Find where the given text appears and provide that cell's center as (x, y) coordinate. 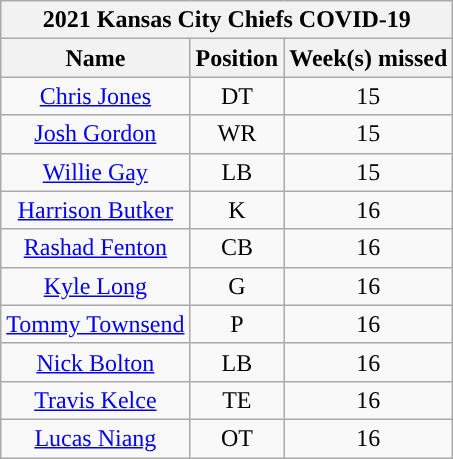
K (237, 210)
WR (237, 134)
Nick Bolton (96, 362)
Chris Jones (96, 96)
Week(s) missed (368, 58)
Kyle Long (96, 286)
G (237, 286)
Travis Kelce (96, 400)
Lucas Niang (96, 438)
Harrison Butker (96, 210)
OT (237, 438)
Tommy Townsend (96, 324)
TE (237, 400)
2021 Kansas City Chiefs COVID-19 (227, 20)
Josh Gordon (96, 134)
Name (96, 58)
Willie Gay (96, 172)
Position (237, 58)
Rashad Fenton (96, 248)
DT (237, 96)
CB (237, 248)
P (237, 324)
